Scan for the cell matching the given text and deliver its [X, Y] coordinate at center. 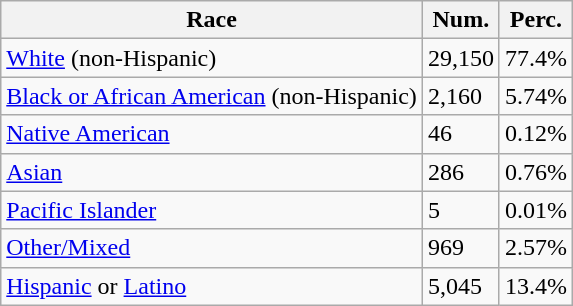
Black or African American (non-Hispanic) [212, 96]
2.57% [536, 248]
5.74% [536, 96]
0.76% [536, 172]
Race [212, 20]
Num. [460, 20]
5 [460, 210]
969 [460, 248]
46 [460, 134]
Other/Mixed [212, 248]
Native American [212, 134]
2,160 [460, 96]
5,045 [460, 286]
29,150 [460, 58]
286 [460, 172]
Asian [212, 172]
0.12% [536, 134]
Perc. [536, 20]
Hispanic or Latino [212, 286]
13.4% [536, 286]
White (non-Hispanic) [212, 58]
0.01% [536, 210]
77.4% [536, 58]
Pacific Islander [212, 210]
